Return the (x, y) coordinate for the center point of the cell that contains the specified text.  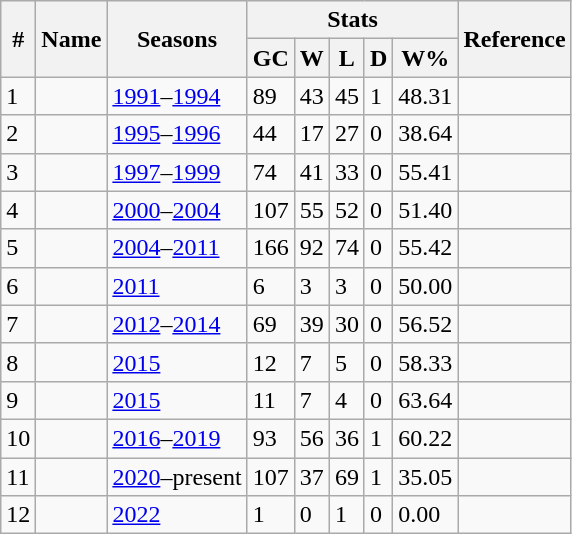
48.31 (426, 96)
17 (312, 134)
1995–1996 (177, 134)
92 (312, 248)
27 (346, 134)
63.64 (426, 400)
30 (346, 324)
89 (270, 96)
1991–1994 (177, 96)
58.33 (426, 362)
36 (346, 438)
W% (426, 58)
Seasons (177, 39)
93 (270, 438)
L (346, 58)
2000–2004 (177, 210)
9 (18, 400)
55.41 (426, 172)
2016–2019 (177, 438)
55 (312, 210)
2012–2014 (177, 324)
56.52 (426, 324)
GC (270, 58)
45 (346, 96)
10 (18, 438)
Reference (514, 39)
166 (270, 248)
2 (18, 134)
# (18, 39)
41 (312, 172)
51.40 (426, 210)
52 (346, 210)
2011 (177, 286)
2020–present (177, 477)
60.22 (426, 438)
44 (270, 134)
56 (312, 438)
D (378, 58)
W (312, 58)
35.05 (426, 477)
55.42 (426, 248)
33 (346, 172)
1997–1999 (177, 172)
Stats (352, 20)
39 (312, 324)
38.64 (426, 134)
Name (72, 39)
0.00 (426, 515)
50.00 (426, 286)
2022 (177, 515)
8 (18, 362)
37 (312, 477)
2004–2011 (177, 248)
43 (312, 96)
